Return [x, y] of the center of cell containing provided text 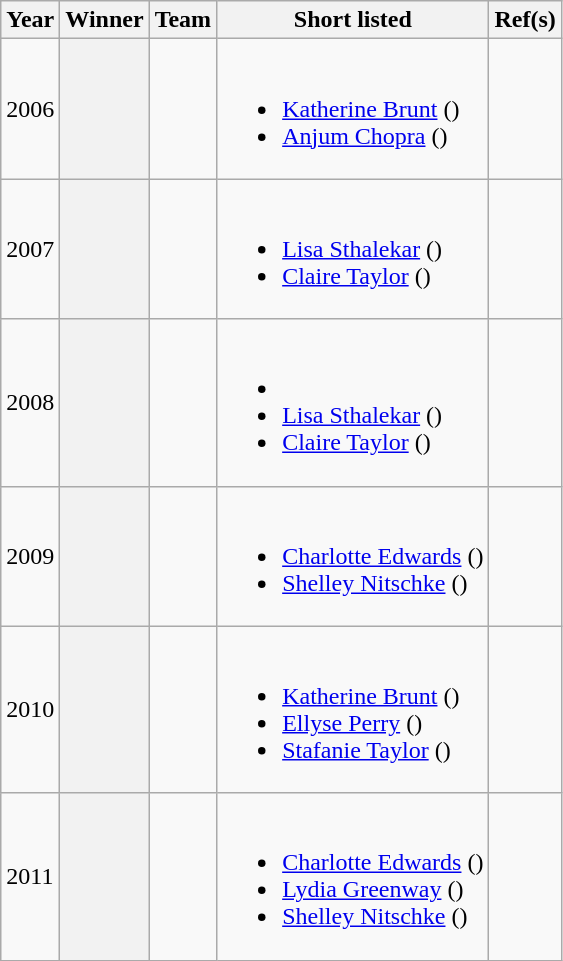
2006 [30, 109]
2007 [30, 249]
Team [183, 20]
Winner [104, 20]
Charlotte Edwards ()Lydia Greenway ()Shelley Nitschke () [353, 876]
Ref(s) [525, 20]
Katherine Brunt ()Ellyse Perry ()Stafanie Taylor () [353, 710]
Short listed [353, 20]
2009 [30, 556]
2011 [30, 876]
2008 [30, 402]
Katherine Brunt ()Anjum Chopra () [353, 109]
Year [30, 20]
2010 [30, 710]
Charlotte Edwards ()Shelley Nitschke () [353, 556]
